Pinpoint the cell where the given text exists, returning its [X, Y] midpoint coordinate. 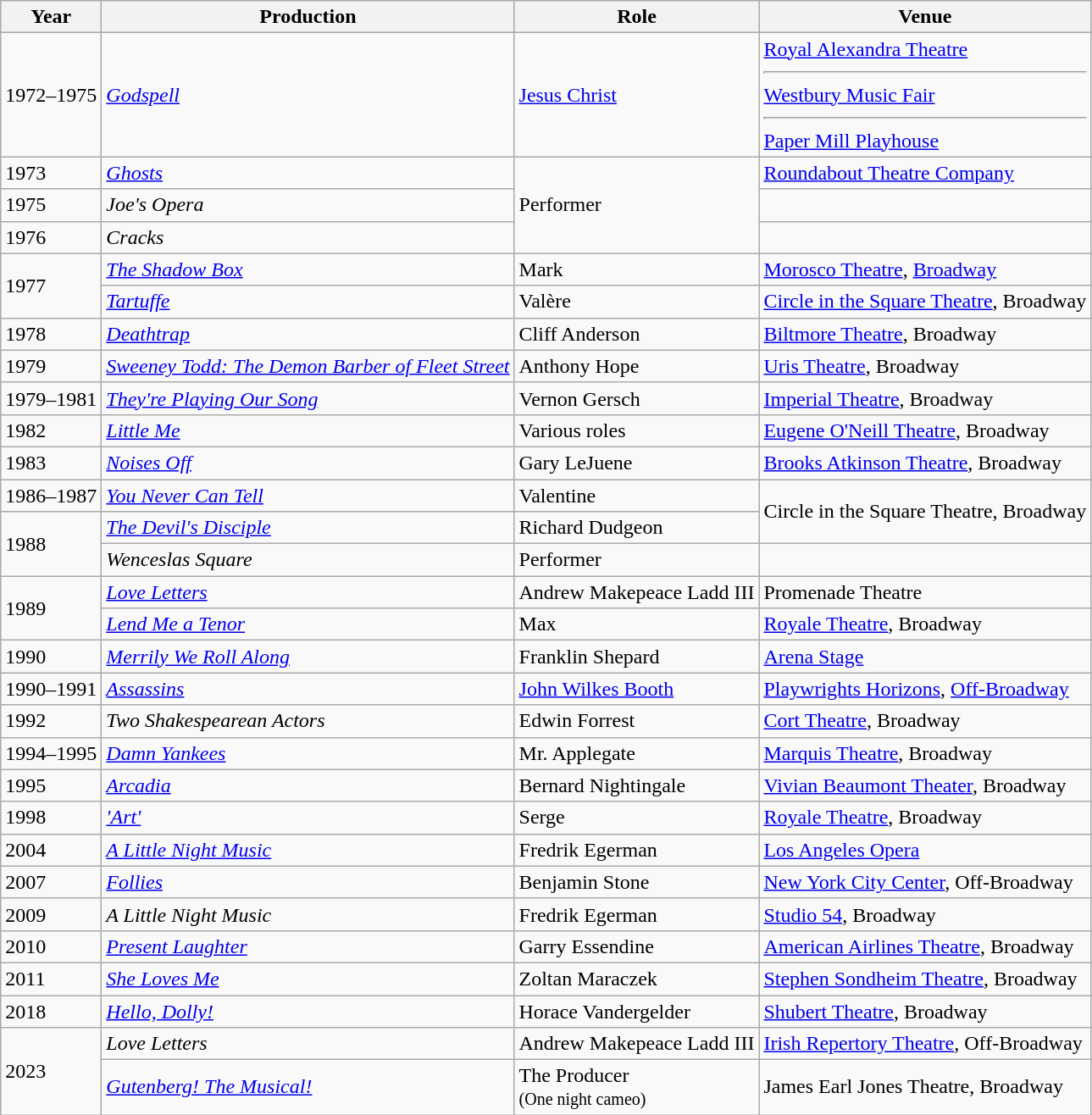
She Loves Me [308, 979]
Anthony Hope [637, 366]
1978 [51, 334]
Royal Alexandra TheatreWestbury Music FairPaper Mill Playhouse [925, 95]
1992 [51, 721]
Benjamin Stone [637, 882]
Playwrights Horizons, Off-Broadway [925, 689]
You Never Can Tell [308, 496]
Arcadia [308, 785]
Stephen Sondheim Theatre, Broadway [925, 979]
Edwin Forrest [637, 721]
Shubert Theatre, Broadway [925, 1011]
Wenceslas Square [308, 560]
Follies [308, 882]
Richard Dudgeon [637, 528]
1982 [51, 430]
Bernard Nightingale [637, 785]
Two Shakespearean Actors [308, 721]
Deathtrap [308, 334]
Morosco Theatre, Broadway [925, 269]
Mark [637, 269]
1983 [51, 463]
2004 [51, 850]
Gary LeJuene [637, 463]
1998 [51, 818]
Garry Essendine [637, 946]
Year [51, 17]
2011 [51, 979]
Marquis Theatre, Broadway [925, 753]
They're Playing Our Song [308, 398]
Various roles [637, 430]
1972–1975 [51, 95]
New York City Center, Off-Broadway [925, 882]
Vivian Beaumont Theater, Broadway [925, 785]
1979–1981 [51, 398]
Assassins [308, 689]
Cracks [308, 237]
Valère [637, 302]
Vernon Gersch [637, 398]
American Airlines Theatre, Broadway [925, 946]
Valentine [637, 496]
Cort Theatre, Broadway [925, 721]
1995 [51, 785]
Uris Theatre, Broadway [925, 366]
Little Me [308, 430]
The Producer(One night cameo) [637, 1088]
Max [637, 624]
2007 [51, 882]
Merrily We Roll Along [308, 657]
Studio 54, Broadway [925, 914]
Present Laughter [308, 946]
Zoltan Maraczek [637, 979]
2018 [51, 1011]
2010 [51, 946]
Imperial Theatre, Broadway [925, 398]
1979 [51, 366]
'Art' [308, 818]
1986–1987 [51, 496]
Jesus Christ [637, 95]
John Wilkes Booth [637, 689]
Godspell [308, 95]
Roundabout Theatre Company [925, 173]
Damn Yankees [308, 753]
Lend Me a Tenor [308, 624]
Role [637, 17]
Cliff Anderson [637, 334]
Arena Stage [925, 657]
Mr. Applegate [637, 753]
1988 [51, 544]
1994–1995 [51, 753]
2023 [51, 1071]
1976 [51, 237]
Noises Off [308, 463]
1990 [51, 657]
Promenade Theatre [925, 592]
1989 [51, 608]
1975 [51, 205]
Production [308, 17]
Hello, Dolly! [308, 1011]
1977 [51, 286]
The Shadow Box [308, 269]
Sweeney Todd: The Demon Barber of Fleet Street [308, 366]
Serge [637, 818]
James Earl Jones Theatre, Broadway [925, 1088]
Los Angeles Opera [925, 850]
Franklin Shepard [637, 657]
Gutenberg! The Musical! [308, 1088]
Ghosts [308, 173]
Joe's Opera [308, 205]
Venue [925, 17]
Horace Vandergelder [637, 1011]
Brooks Atkinson Theatre, Broadway [925, 463]
Tartuffe [308, 302]
1973 [51, 173]
Biltmore Theatre, Broadway [925, 334]
Eugene O'Neill Theatre, Broadway [925, 430]
2009 [51, 914]
The Devil's Disciple [308, 528]
Irish Repertory Theatre, Off-Broadway [925, 1044]
1990–1991 [51, 689]
